Capture the cell that displays the provided text and extract its [x, y] central coordinate. 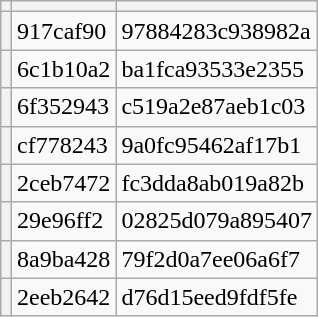
917caf90 [63, 31]
8a9ba428 [63, 259]
29e96ff2 [63, 221]
c519a2e87aeb1c03 [217, 107]
97884283c938982a [217, 31]
6c1b10a2 [63, 69]
fc3dda8ab019a82b [217, 183]
6f352943 [63, 107]
2eeb2642 [63, 297]
2ceb7472 [63, 183]
9a0fc95462af17b1 [217, 145]
ba1fca93533e2355 [217, 69]
79f2d0a7ee06a6f7 [217, 259]
d76d15eed9fdf5fe [217, 297]
cf778243 [63, 145]
02825d079a895407 [217, 221]
